Extract the [x, y] coordinate from the center of the cell holding the provided text.  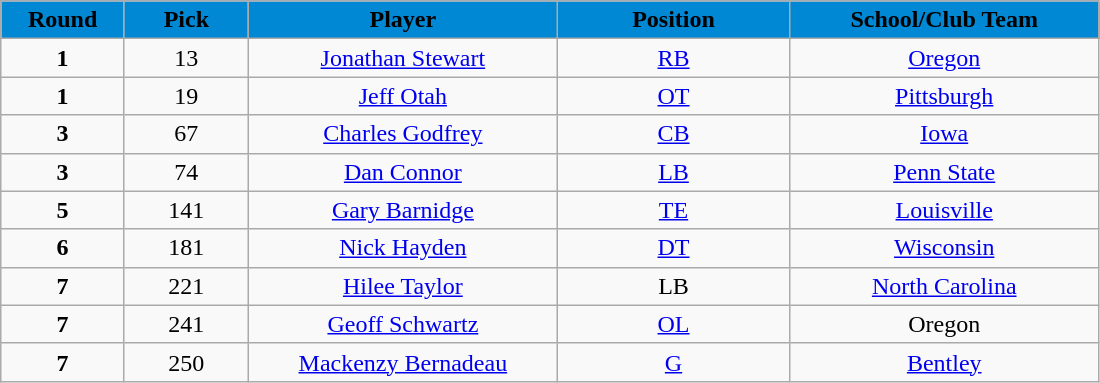
Geoff Schwartz [402, 324]
Hilee Taylor [402, 286]
Louisville [944, 210]
250 [186, 362]
Iowa [944, 134]
19 [186, 96]
Nick Hayden [402, 248]
Dan Connor [402, 172]
Player [402, 20]
OL [674, 324]
Jonathan Stewart [402, 58]
Position [674, 20]
13 [186, 58]
RB [674, 58]
North Carolina [944, 286]
TE [674, 210]
OT [674, 96]
Mackenzy Bernadeau [402, 362]
CB [674, 134]
Penn State [944, 172]
Pick [186, 20]
DT [674, 248]
Pittsburgh [944, 96]
74 [186, 172]
6 [63, 248]
G [674, 362]
Jeff Otah [402, 96]
5 [63, 210]
141 [186, 210]
181 [186, 248]
Wisconsin [944, 248]
67 [186, 134]
School/Club Team [944, 20]
241 [186, 324]
Gary Barnidge [402, 210]
Round [63, 20]
Bentley [944, 362]
Charles Godfrey [402, 134]
221 [186, 286]
